Identify which cell holds the provided text, then report its (x, y) central coordinate. 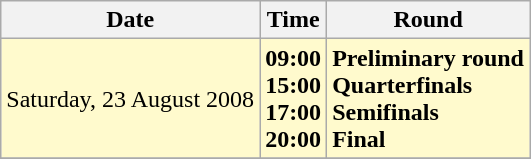
09:0015:0017:0020:00 (294, 98)
Preliminary roundQuarterfinalsSemifinalsFinal (428, 98)
Date (130, 20)
Round (428, 20)
Saturday, 23 August 2008 (130, 98)
Time (294, 20)
